Extract the (X, Y) coordinate from the center of the cell holding the provided text.  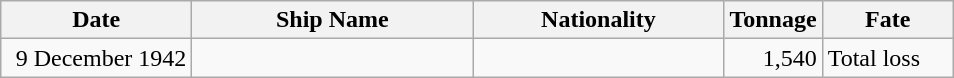
Tonnage (773, 20)
Nationality (598, 20)
Fate (888, 20)
9 December 1942 (96, 58)
Ship Name (332, 20)
1,540 (773, 58)
Total loss (888, 58)
Date (96, 20)
